Determine the (X, Y) coordinate at the center of the cell enclosing the given text.  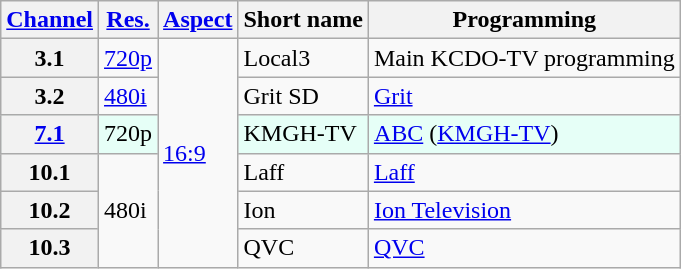
Res. (128, 20)
10.2 (50, 210)
Short name (303, 20)
ABC (KMGH-TV) (524, 134)
Local3 (303, 58)
Main KCDO-TV programming (524, 58)
Aspect (198, 20)
10.1 (50, 172)
Programming (524, 20)
KMGH-TV (303, 134)
Channel (50, 20)
3.2 (50, 96)
Ion Television (524, 210)
16:9 (198, 153)
Ion (303, 210)
Grit SD (303, 96)
Grit (524, 96)
7.1 (50, 134)
10.3 (50, 248)
3.1 (50, 58)
